Capture the cell that displays the provided text and extract its (X, Y) central coordinate. 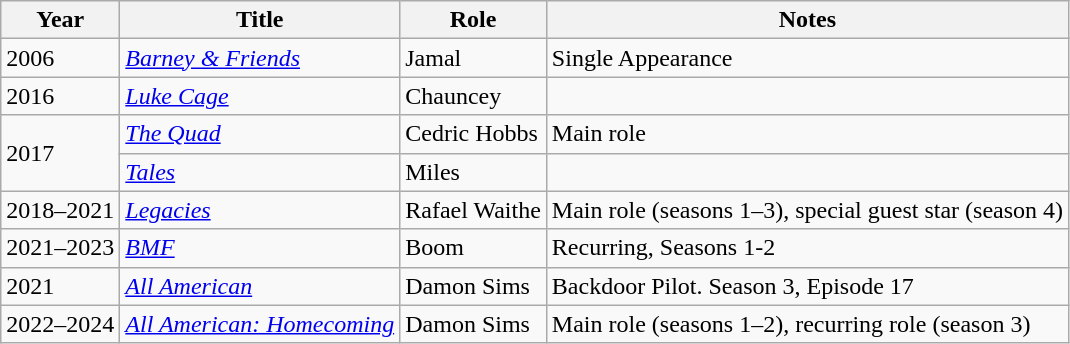
Cedric Hobbs (474, 134)
Role (474, 20)
2021 (60, 286)
Boom (474, 248)
Backdoor Pilot. Season 3, Episode 17 (807, 286)
Main role (807, 134)
Miles (474, 172)
Title (260, 20)
Notes (807, 20)
Recurring, Seasons 1-2 (807, 248)
Rafael Waithe (474, 210)
Main role (seasons 1–3), special guest star (season 4) (807, 210)
Legacies (260, 210)
BMF (260, 248)
2016 (60, 96)
All American: Homecoming (260, 324)
Year (60, 20)
2006 (60, 58)
The Quad (260, 134)
Chauncey (474, 96)
2021–2023 (60, 248)
Single Appearance (807, 58)
Luke Cage (260, 96)
All American (260, 286)
Barney & Friends (260, 58)
2022–2024 (60, 324)
2017 (60, 153)
2018–2021 (60, 210)
Jamal (474, 58)
Tales (260, 172)
Main role (seasons 1–2), recurring role (season 3) (807, 324)
